Return [x, y] of the center of cell containing provided text 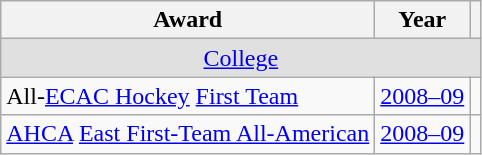
All-ECAC Hockey First Team [188, 96]
Year [422, 20]
Award [188, 20]
College [241, 58]
AHCA East First-Team All-American [188, 134]
